For the text-containing cell, return its midpoint in [x, y] coordinate format. 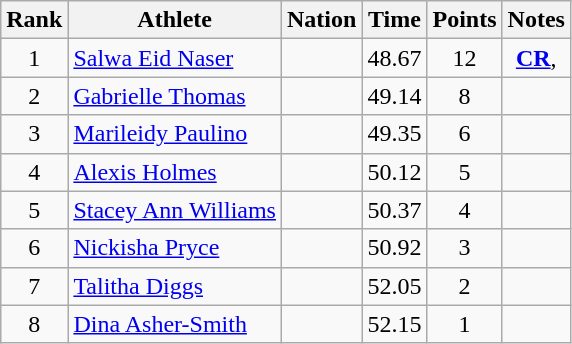
50.12 [394, 172]
52.15 [394, 324]
Stacey Ann Williams [175, 210]
Nation [321, 20]
7 [34, 286]
Alexis Holmes [175, 172]
Nickisha Pryce [175, 248]
50.37 [394, 210]
49.14 [394, 96]
52.05 [394, 286]
50.92 [394, 248]
CR, [536, 58]
Athlete [175, 20]
49.35 [394, 134]
Marileidy Paulino [175, 134]
Gabrielle Thomas [175, 96]
Notes [536, 20]
48.67 [394, 58]
Time [394, 20]
Salwa Eid Naser [175, 58]
12 [464, 58]
Dina Asher-Smith [175, 324]
Talitha Diggs [175, 286]
Rank [34, 20]
Points [464, 20]
